Output the [X, Y] coordinate of the center of the cell containing the given text.  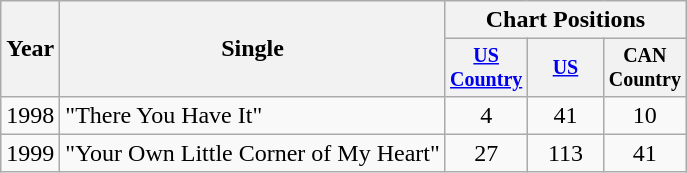
Chart Positions [565, 20]
10 [645, 115]
1999 [30, 153]
US [566, 68]
"There You Have It" [253, 115]
US Country [486, 68]
1998 [30, 115]
Single [253, 49]
27 [486, 153]
4 [486, 115]
113 [566, 153]
CAN Country [645, 68]
"Your Own Little Corner of My Heart" [253, 153]
Year [30, 49]
